Detect which cell encompasses the target text, then output its (X, Y) center coordinate. 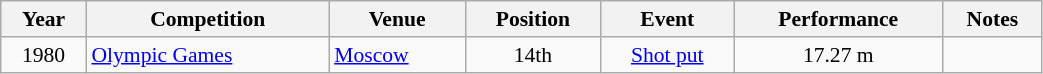
Notes (992, 19)
Shot put (668, 55)
Position (533, 19)
Venue (397, 19)
1980 (44, 55)
Olympic Games (208, 55)
14th (533, 55)
Performance (838, 19)
Moscow (397, 55)
Competition (208, 19)
17.27 m (838, 55)
Event (668, 19)
Year (44, 19)
